Find where the given text appears and provide that cell's center as (x, y) coordinate. 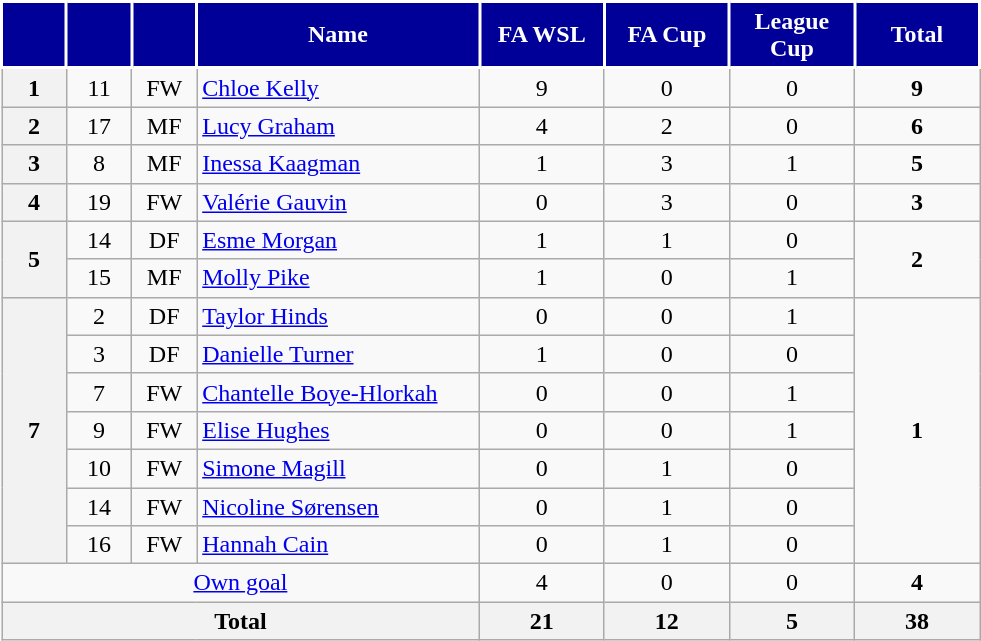
Esme Morgan (338, 240)
Danielle Turner (338, 354)
21 (542, 621)
38 (916, 621)
17 (100, 126)
8 (100, 164)
Name (338, 36)
10 (100, 468)
Inessa Kaagman (338, 164)
Simone Magill (338, 468)
Nicoline Sørensen (338, 507)
FA WSL (542, 36)
Chantelle Boye-Hlorkah (338, 392)
15 (100, 278)
19 (100, 202)
Taylor Hinds (338, 316)
Own goal (241, 583)
16 (100, 545)
Elise Hughes (338, 430)
11 (100, 88)
Lucy Graham (338, 126)
Hannah Cain (338, 545)
FA Cup (666, 36)
Molly Pike (338, 278)
Valérie Gauvin (338, 202)
Chloe Kelly (338, 88)
League Cup (792, 36)
12 (666, 621)
6 (916, 126)
